Return the (X, Y) coordinate for the center point of the cell that contains the specified text.  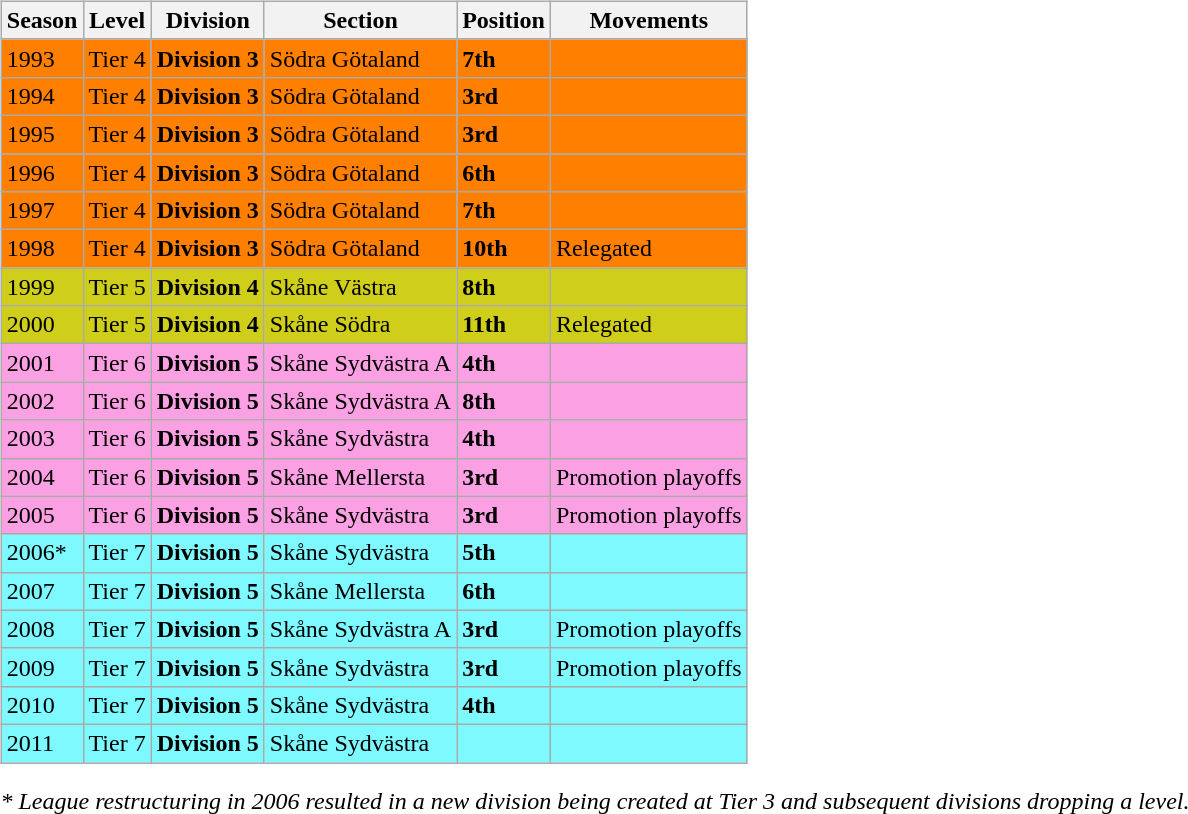
1994 (42, 96)
Position (504, 20)
Skåne Södra (360, 325)
1997 (42, 211)
Skåne Västra (360, 287)
11th (504, 325)
2007 (42, 591)
1996 (42, 173)
2011 (42, 743)
Movements (648, 20)
2003 (42, 439)
2001 (42, 363)
Season (42, 20)
1993 (42, 58)
1995 (42, 134)
2002 (42, 401)
Division (208, 20)
2005 (42, 515)
5th (504, 553)
2004 (42, 477)
10th (504, 249)
1999 (42, 287)
2009 (42, 667)
2006* (42, 553)
Level (117, 20)
Section (360, 20)
2010 (42, 705)
1998 (42, 249)
2008 (42, 629)
2000 (42, 325)
